Pinpoint the cell where the given text exists, returning its (X, Y) midpoint coordinate. 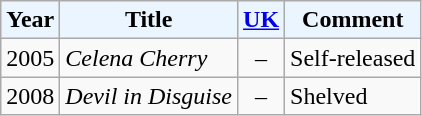
Devil in Disguise (149, 96)
Comment (353, 20)
Shelved (353, 96)
Year (30, 20)
Title (149, 20)
Celena Cherry (149, 58)
2008 (30, 96)
UK (262, 20)
Self-released (353, 58)
2005 (30, 58)
